Locate the cell with the specified text and output its [x, y] center coordinate. 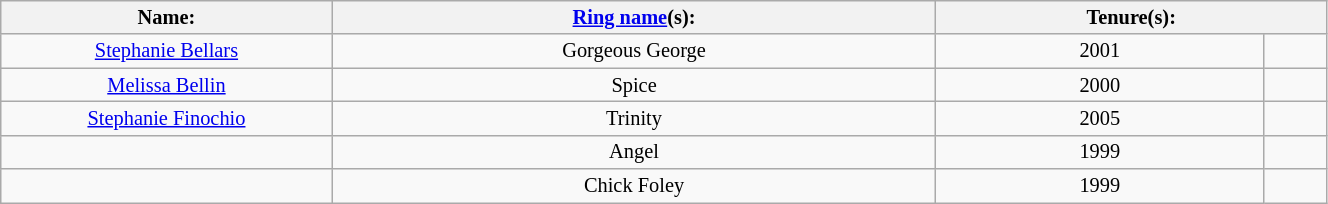
Trinity [634, 118]
2000 [1100, 85]
Tenure(s): [1132, 17]
2001 [1100, 51]
2005 [1100, 118]
Gorgeous George [634, 51]
Melissa Bellin [166, 85]
Stephanie Bellars [166, 51]
Ring name(s): [634, 17]
Stephanie Finochio [166, 118]
Chick Foley [634, 186]
Spice [634, 85]
Angel [634, 152]
Name: [166, 17]
